Locate the cell with the specified text and output its (X, Y) center coordinate. 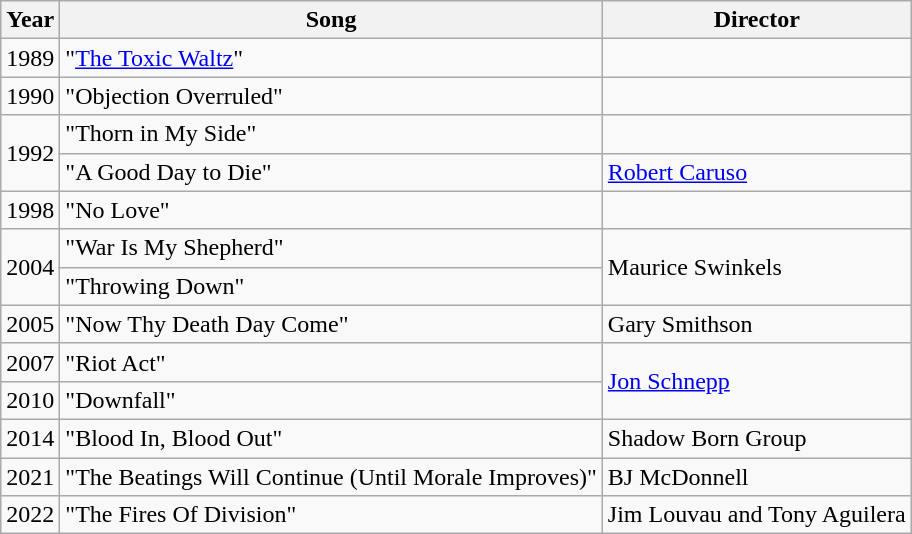
"Objection Overruled" (331, 96)
1989 (30, 58)
2021 (30, 477)
"Downfall" (331, 400)
Gary Smithson (756, 324)
"Riot Act" (331, 362)
"Thorn in My Side" (331, 134)
"Now Thy Death Day Come" (331, 324)
2004 (30, 267)
2014 (30, 438)
"The Fires Of Division" (331, 515)
1998 (30, 210)
"Blood In, Blood Out" (331, 438)
"The Toxic Waltz" (331, 58)
"Throwing Down" (331, 286)
2010 (30, 400)
Song (331, 20)
"No Love" (331, 210)
BJ McDonnell (756, 477)
Maurice Swinkels (756, 267)
Robert Caruso (756, 172)
1990 (30, 96)
"War Is My Shepherd" (331, 248)
Year (30, 20)
2005 (30, 324)
2007 (30, 362)
"The Beatings Will Continue (Until Morale Improves)" (331, 477)
"A Good Day to Die" (331, 172)
Jim Louvau and Tony Aguilera (756, 515)
Shadow Born Group (756, 438)
Jon Schnepp (756, 381)
Director (756, 20)
2022 (30, 515)
1992 (30, 153)
